Pinpoint the cell where the given text exists, returning its [x, y] midpoint coordinate. 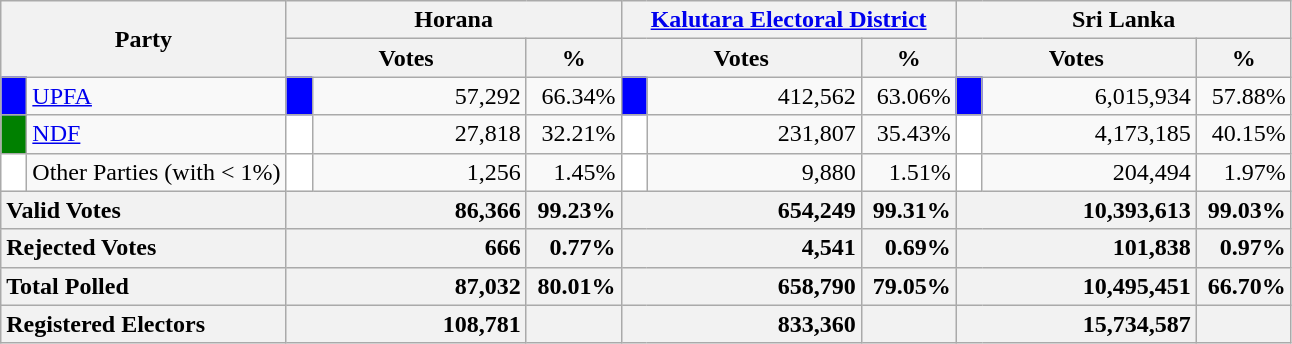
Rejected Votes [144, 248]
1.45% [574, 172]
Total Polled [144, 286]
9,880 [754, 172]
80.01% [574, 286]
66.34% [574, 96]
0.69% [908, 248]
35.43% [908, 134]
0.97% [1244, 248]
87,032 [406, 286]
666 [406, 248]
99.03% [1244, 210]
40.15% [1244, 134]
Valid Votes [144, 210]
32.21% [574, 134]
204,494 [1089, 172]
1,256 [419, 172]
Party [144, 39]
231,807 [754, 134]
57,292 [419, 96]
10,393,613 [1076, 210]
654,249 [741, 210]
1.97% [1244, 172]
57.88% [1244, 96]
86,366 [406, 210]
63.06% [908, 96]
27,818 [419, 134]
UPFA [156, 96]
15,734,587 [1076, 324]
99.31% [908, 210]
4,173,185 [1089, 134]
4,541 [741, 248]
66.70% [1244, 286]
101,838 [1076, 248]
412,562 [754, 96]
Other Parties (with < 1%) [156, 172]
79.05% [908, 286]
108,781 [406, 324]
Registered Electors [144, 324]
1.51% [908, 172]
Sri Lanka [1124, 20]
10,495,451 [1076, 286]
Kalutara Electoral District [788, 20]
NDF [156, 134]
6,015,934 [1089, 96]
0.77% [574, 248]
658,790 [741, 286]
833,360 [741, 324]
Horana [454, 20]
99.23% [574, 210]
